Determine the (x, y) coordinate at the center of the cell enclosing the given text.  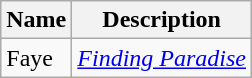
Finding Paradise (162, 58)
Description (162, 20)
Name (36, 20)
Faye (36, 58)
